Identify which cell holds the provided text, then report its (x, y) central coordinate. 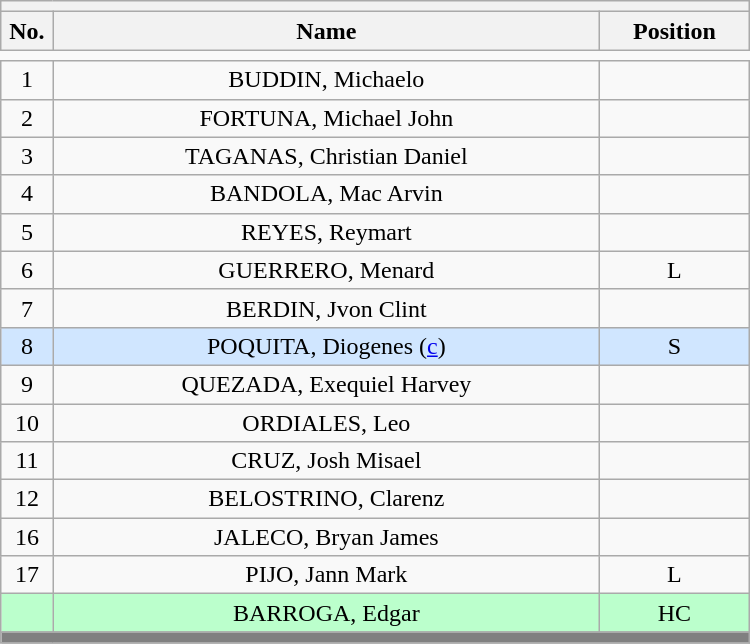
Position (675, 31)
FORTUNA, Michael John (326, 118)
JALECO, Bryan James (326, 537)
6 (27, 270)
8 (27, 346)
9 (27, 384)
2 (27, 118)
17 (27, 575)
12 (27, 499)
BARROGA, Edgar (326, 613)
16 (27, 537)
10 (27, 423)
REYES, Reymart (326, 232)
5 (27, 232)
BUDDIN, Michaelo (326, 80)
BELOSTRINO, Clarenz (326, 499)
TAGANAS, Christian Daniel (326, 156)
4 (27, 194)
GUERRERO, Menard (326, 270)
1 (27, 80)
ORDIALES, Leo (326, 423)
HC (675, 613)
CRUZ, Josh Misael (326, 461)
No. (27, 31)
11 (27, 461)
S (675, 346)
7 (27, 308)
POQUITA, Diogenes (c) (326, 346)
PIJO, Jann Mark (326, 575)
Name (326, 31)
QUEZADA, Exequiel Harvey (326, 384)
3 (27, 156)
BANDOLA, Mac Arvin (326, 194)
BERDIN, Jvon Clint (326, 308)
